For the text-containing cell, return its midpoint in [x, y] coordinate format. 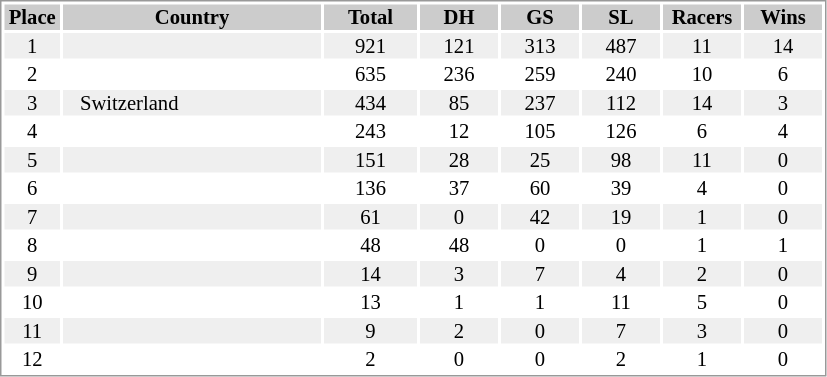
Wins [783, 17]
Place [32, 17]
151 [370, 160]
434 [370, 103]
SL [621, 17]
25 [540, 160]
487 [621, 46]
39 [621, 189]
259 [540, 75]
98 [621, 160]
13 [370, 303]
236 [459, 75]
313 [540, 46]
61 [370, 217]
121 [459, 46]
126 [621, 131]
635 [370, 75]
85 [459, 103]
DH [459, 17]
237 [540, 103]
Country [192, 17]
921 [370, 46]
8 [32, 245]
243 [370, 131]
28 [459, 160]
240 [621, 75]
Total [370, 17]
Racers [702, 17]
136 [370, 189]
60 [540, 189]
19 [621, 217]
GS [540, 17]
112 [621, 103]
37 [459, 189]
Switzerland [192, 103]
42 [540, 217]
105 [540, 131]
